Determine the (x, y) coordinate at the center of the cell enclosing the given text.  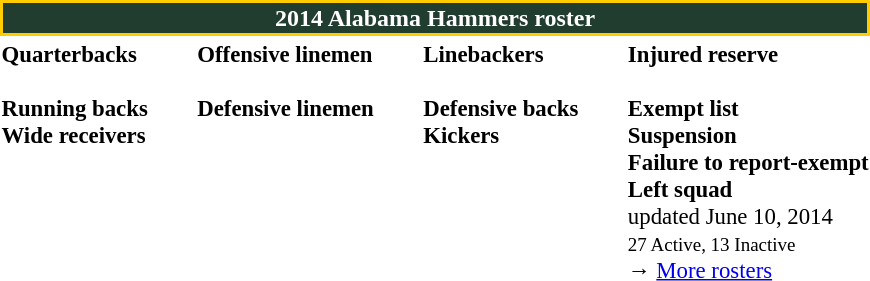
2014 Alabama Hammers roster (435, 18)
